Determine the [X, Y] coordinate at the center of the cell enclosing the given text.  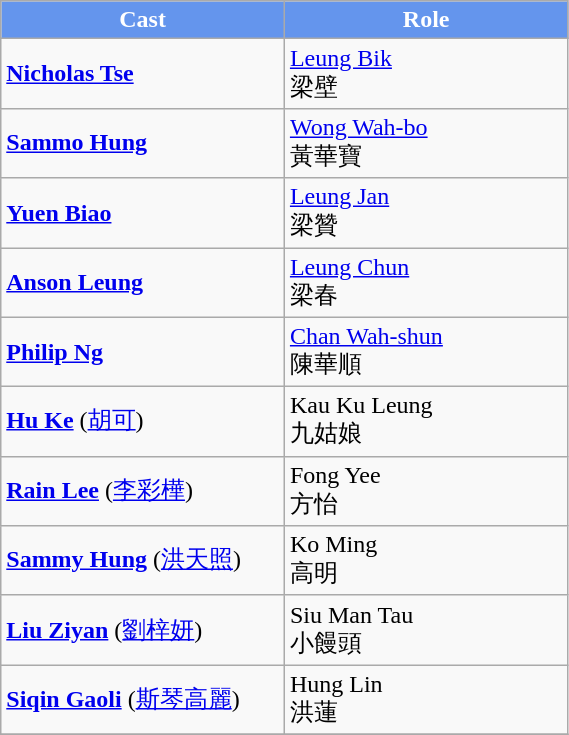
Hung Lin洪蓮 [426, 700]
Hu Ke (胡可) [143, 422]
Role [426, 20]
Kau Ku Leung九姑娘 [426, 422]
Fong Yee方怡 [426, 491]
Siu Man Tau小饅頭 [426, 630]
Cast [143, 20]
Philip Ng [143, 352]
Yuen Biao [143, 213]
Sammy Hung (洪天照) [143, 561]
Leung Jan梁贊 [426, 213]
Chan Wah-shun陳華順 [426, 352]
Sammo Hung [143, 143]
Nicholas Tse [143, 74]
Liu Ziyan (劉梓妍) [143, 630]
Siqin Gaoli (斯琴高麗) [143, 700]
Leung Bik梁壁 [426, 74]
Wong Wah-bo黃華寶 [426, 143]
Rain Lee (李彩樺) [143, 491]
Ko Ming 高明 [426, 561]
Leung Chun梁春 [426, 283]
Anson Leung [143, 283]
